Provide the (x, y) coordinate of the cell's center where the given text is located.  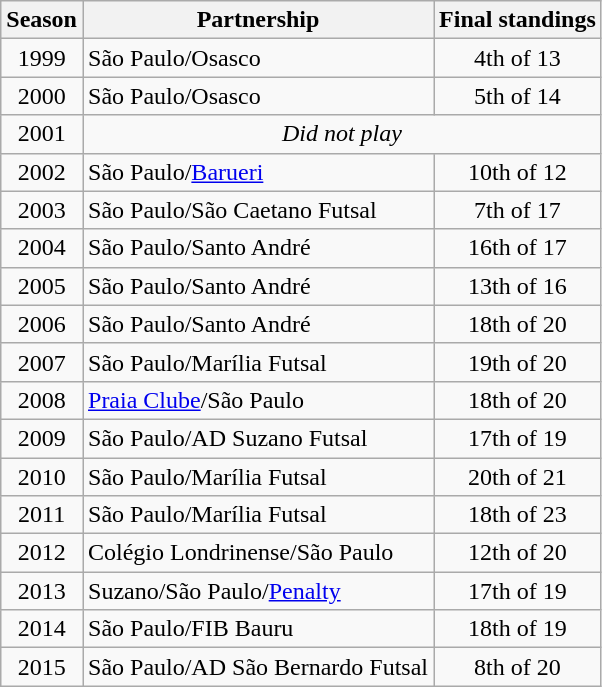
4th of 13 (518, 58)
Final standings (518, 20)
São Paulo/FIB Bauru (258, 629)
2007 (42, 362)
Suzano/São Paulo/Penalty (258, 591)
São Paulo/AD São Bernardo Futsal (258, 667)
7th of 17 (518, 210)
Partnership (258, 20)
12th of 20 (518, 553)
18th of 23 (518, 515)
2011 (42, 515)
2008 (42, 400)
Season (42, 20)
São Paulo/São Caetano Futsal (258, 210)
2004 (42, 248)
8th of 20 (518, 667)
10th of 12 (518, 172)
2002 (42, 172)
2012 (42, 553)
2010 (42, 477)
São Paulo/AD Suzano Futsal (258, 438)
Did not play (342, 134)
2000 (42, 96)
2013 (42, 591)
Colégio Londrinense/São Paulo (258, 553)
2009 (42, 438)
2014 (42, 629)
13th of 16 (518, 286)
16th of 17 (518, 248)
Praia Clube/São Paulo (258, 400)
2003 (42, 210)
20th of 21 (518, 477)
2015 (42, 667)
18th of 19 (518, 629)
2006 (42, 324)
5th of 14 (518, 96)
1999 (42, 58)
2005 (42, 286)
2001 (42, 134)
19th of 20 (518, 362)
São Paulo/Barueri (258, 172)
